Return [X, Y] of the center of cell containing provided text 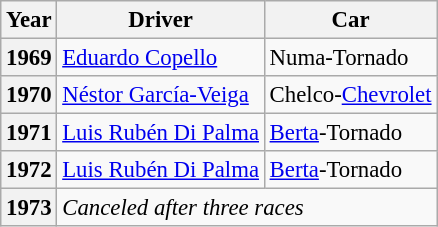
1973 [29, 208]
1972 [29, 170]
Canceled after three races [247, 208]
Numa-Tornado [350, 58]
Year [29, 20]
Néstor García-Veiga [160, 95]
Driver [160, 20]
Eduardo Copello [160, 58]
1970 [29, 95]
Chelco-Chevrolet [350, 95]
Car [350, 20]
1971 [29, 133]
1969 [29, 58]
